Identify which cell holds the provided text, then report its (x, y) central coordinate. 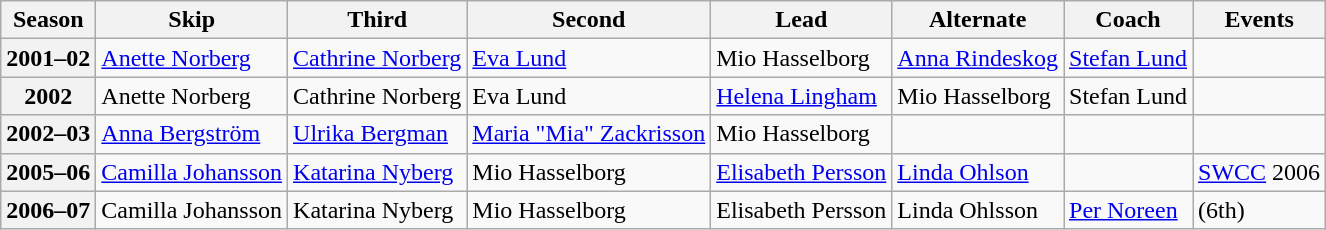
2001–02 (48, 58)
Ulrika Bergman (378, 134)
Maria "Mia" Zackrisson (589, 134)
Linda Ohlson (978, 172)
Second (589, 20)
Skip (192, 20)
Anna Rindeskog (978, 58)
Alternate (978, 20)
2002 (48, 96)
Helena Lingham (802, 96)
Events (1260, 20)
Lead (802, 20)
Per Noreen (1128, 210)
2006–07 (48, 210)
SWCC 2006 (1260, 172)
Coach (1128, 20)
Season (48, 20)
2005–06 (48, 172)
(6th) (1260, 210)
Anna Bergström (192, 134)
Linda Ohlsson (978, 210)
2002–03 (48, 134)
Third (378, 20)
